Scan for the cell matching the given text and deliver its [X, Y] coordinate at center. 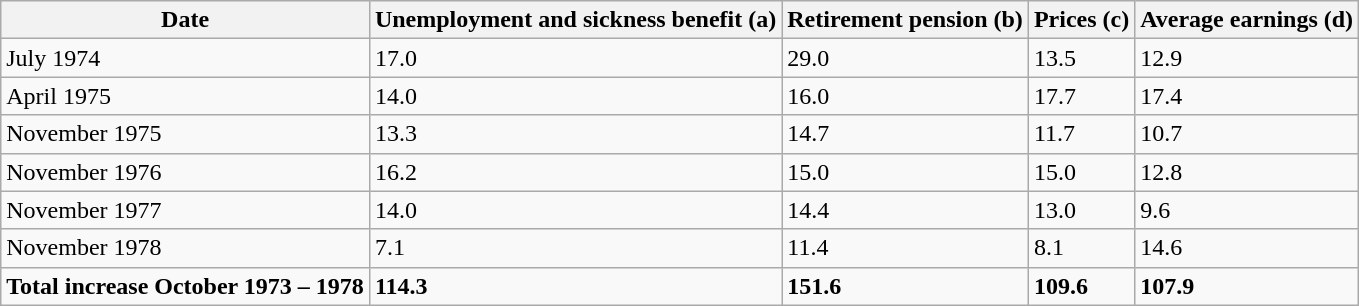
Total increase October 1973 – 1978 [186, 286]
107.9 [1247, 286]
November 1976 [186, 172]
16.2 [575, 172]
11.7 [1081, 134]
Average earnings (d) [1247, 20]
12.9 [1247, 58]
9.6 [1247, 210]
April 1975 [186, 96]
17.0 [575, 58]
July 1974 [186, 58]
Prices (c) [1081, 20]
Unemployment and sickness benefit (a) [575, 20]
16.0 [906, 96]
14.4 [906, 210]
Retirement pension (b) [906, 20]
November 1975 [186, 134]
151.6 [906, 286]
November 1977 [186, 210]
7.1 [575, 248]
13.3 [575, 134]
14.6 [1247, 248]
10.7 [1247, 134]
17.7 [1081, 96]
14.7 [906, 134]
29.0 [906, 58]
12.8 [1247, 172]
114.3 [575, 286]
13.5 [1081, 58]
109.6 [1081, 286]
8.1 [1081, 248]
November 1978 [186, 248]
Date [186, 20]
17.4 [1247, 96]
11.4 [906, 248]
13.0 [1081, 210]
